Return the [x, y] coordinate for the center point of the cell that contains the specified text.  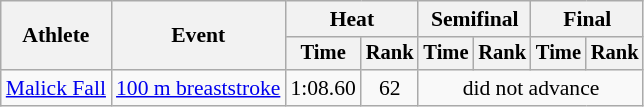
Final [587, 19]
Event [198, 36]
Malick Fall [56, 88]
Semifinal [474, 19]
62 [390, 88]
1:08.60 [322, 88]
Heat [352, 19]
did not advance [530, 88]
100 m breaststroke [198, 88]
Athlete [56, 36]
